Find where the given text appears and provide that cell's center as (x, y) coordinate. 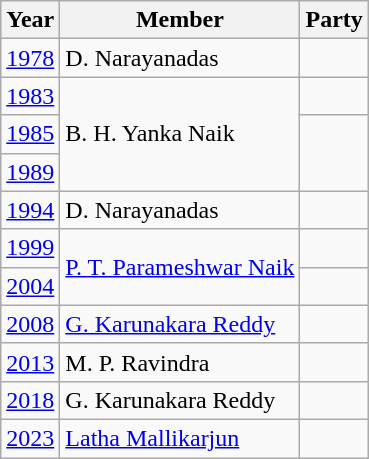
Latha Mallikarjun (180, 438)
P. T. Parameshwar Naik (180, 267)
2018 (30, 400)
1985 (30, 134)
1989 (30, 172)
1994 (30, 210)
B. H. Yanka Naik (180, 134)
Year (30, 20)
M. P. Ravindra (180, 362)
Member (180, 20)
1983 (30, 96)
2013 (30, 362)
1978 (30, 58)
1999 (30, 248)
2008 (30, 324)
Party (334, 20)
2023 (30, 438)
2004 (30, 286)
